Search for the cell housing the specified text and yield its [X, Y] center coordinate. 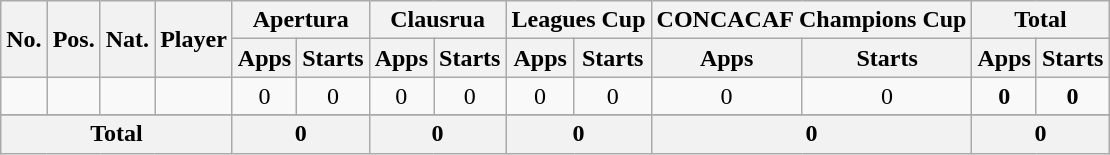
Leagues Cup [578, 20]
Player [194, 39]
Nat. [127, 39]
Clausrua [438, 20]
CONCACAF Champions Cup [812, 20]
No. [24, 39]
Pos. [74, 39]
Apertura [300, 20]
